Search for the cell housing the specified text and yield its [X, Y] center coordinate. 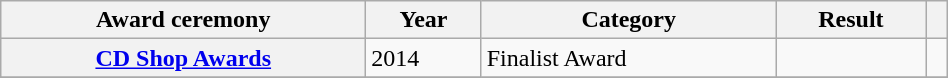
Result [850, 20]
Year [424, 20]
Award ceremony [184, 20]
2014 [424, 58]
Category [628, 20]
Finalist Award [628, 58]
CD Shop Awards [184, 58]
